From the cell containing the given text, extract its center point as (x, y) coordinate. 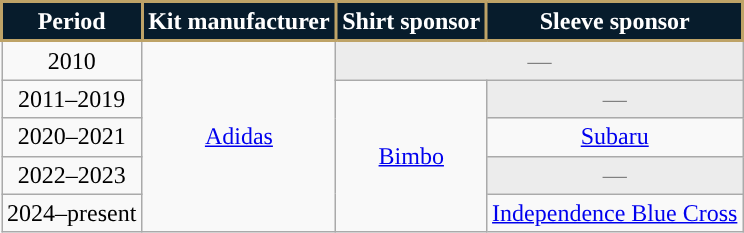
Shirt sponsor (412, 22)
Kit manufacturer (239, 22)
2010 (72, 60)
Adidas (239, 136)
Sleeve sponsor (615, 22)
Independence Blue Cross (615, 213)
2020–2021 (72, 137)
Period (72, 22)
2011–2019 (72, 99)
Bimbo (412, 156)
2024–present (72, 213)
2022–2023 (72, 175)
Subaru (615, 137)
